Determine the [x, y] coordinate at the center of the cell enclosing the given text.  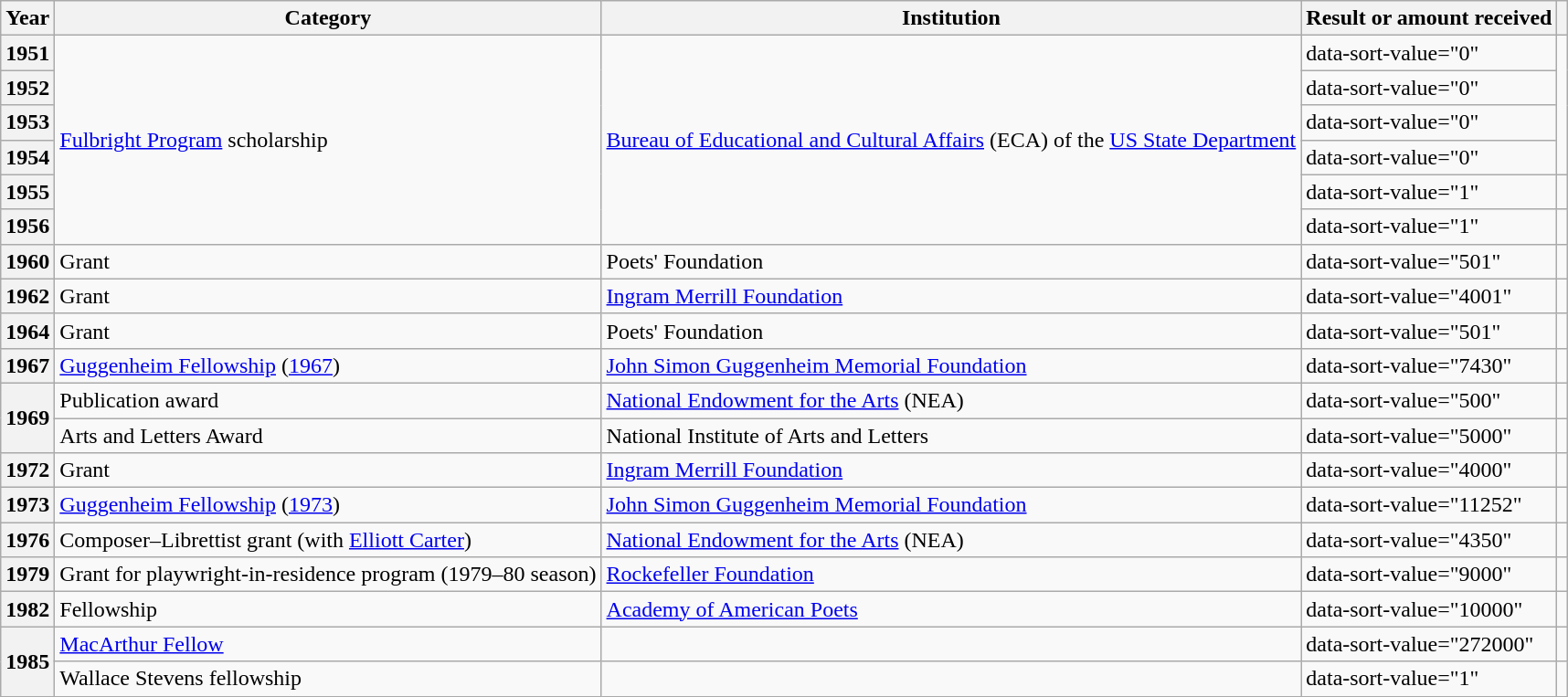
Fellowship [328, 609]
data-sort-value="4000" [1429, 470]
Bureau of Educational and Cultural Affairs (ECA) of the US State Department [951, 140]
1972 [27, 470]
1951 [27, 53]
Fulbright Program scholarship [328, 140]
Rockefeller Foundation [951, 575]
1955 [27, 192]
data-sort-value="272000" [1429, 644]
Category [328, 18]
1976 [27, 540]
data-sort-value="4001" [1429, 296]
Composer–Librettist grant (with Elliott Carter) [328, 540]
Year [27, 18]
Guggenheim Fellowship (1967) [328, 365]
data-sort-value="4350" [1429, 540]
1954 [27, 157]
National Institute of Arts and Letters [951, 436]
1962 [27, 296]
Arts and Letters Award [328, 436]
1973 [27, 505]
Guggenheim Fellowship (1973) [328, 505]
Result or amount received [1429, 18]
data-sort-value="500" [1429, 400]
Academy of American Poets [951, 609]
data-sort-value="9000" [1429, 575]
data-sort-value="11252" [1429, 505]
1979 [27, 575]
data-sort-value="7430" [1429, 365]
1982 [27, 609]
data-sort-value="10000" [1429, 609]
Grant for playwright‐in‐residence program (1979–80 season) [328, 575]
MacArthur Fellow [328, 644]
1952 [27, 88]
1985 [27, 661]
1953 [27, 122]
Institution [951, 18]
data-sort-value="5000" [1429, 436]
1956 [27, 227]
1960 [27, 261]
1967 [27, 365]
1964 [27, 331]
1969 [27, 417]
Publication award [328, 400]
Wallace Stevens fellowship [328, 679]
